Determine the [X, Y] coordinate at the center of the cell enclosing the given text.  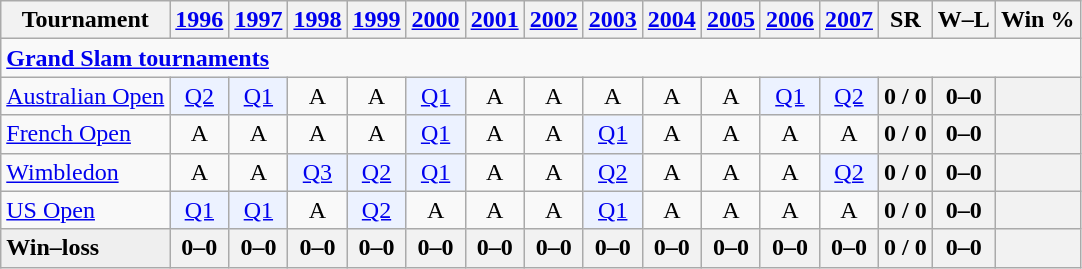
SR [906, 20]
2006 [790, 20]
2002 [554, 20]
2001 [494, 20]
Grand Slam tournaments [540, 58]
2007 [848, 20]
2000 [436, 20]
US Open [86, 210]
1997 [258, 20]
W–L [964, 20]
2003 [612, 20]
1996 [200, 20]
Win–loss [86, 248]
Win % [1038, 20]
1999 [376, 20]
2004 [672, 20]
Australian Open [86, 96]
2005 [730, 20]
Tournament [86, 20]
French Open [86, 134]
Q3 [318, 172]
1998 [318, 20]
Wimbledon [86, 172]
